Detect which cell encompasses the target text, then output its (x, y) center coordinate. 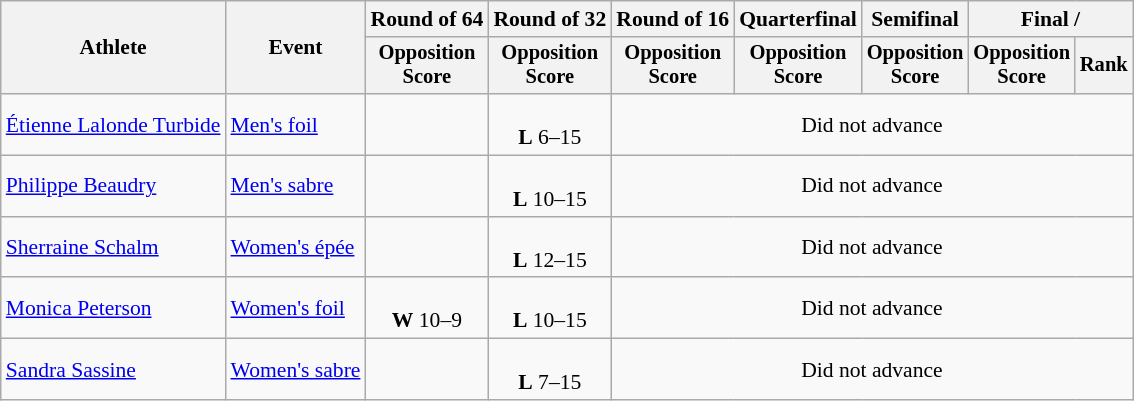
Women's épée (296, 248)
Philippe Beaudry (114, 186)
Round of 16 (672, 19)
L 6–15 (550, 124)
Round of 32 (550, 19)
Monica Peterson (114, 308)
Sandra Sassine (114, 370)
Sherraine Schalm (114, 248)
Men's foil (296, 124)
Event (296, 48)
Women's sabre (296, 370)
L 7–15 (550, 370)
Final / (1050, 19)
W 10–9 (426, 308)
Men's sabre (296, 186)
Quarterfinal (798, 19)
Athlete (114, 48)
Étienne Lalonde Turbide (114, 124)
Round of 64 (426, 19)
L 12–15 (550, 248)
Women's foil (296, 308)
Rank (1104, 66)
Semifinal (916, 19)
